Identify which cell holds the provided text, then report its (x, y) central coordinate. 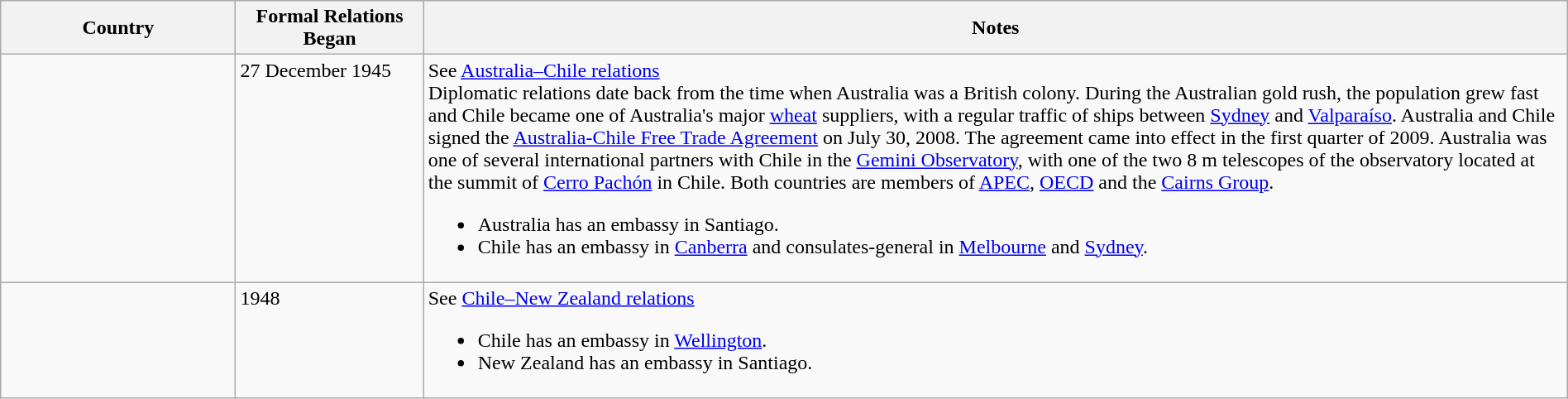
See Chile–New Zealand relationsChile has an embassy in Wellington.New Zealand has an embassy in Santiago. (996, 340)
27 December 1945 (329, 169)
Notes (996, 28)
1948 (329, 340)
Country (118, 28)
Formal Relations Began (329, 28)
